Detect which cell encompasses the target text, then output its [X, Y] center coordinate. 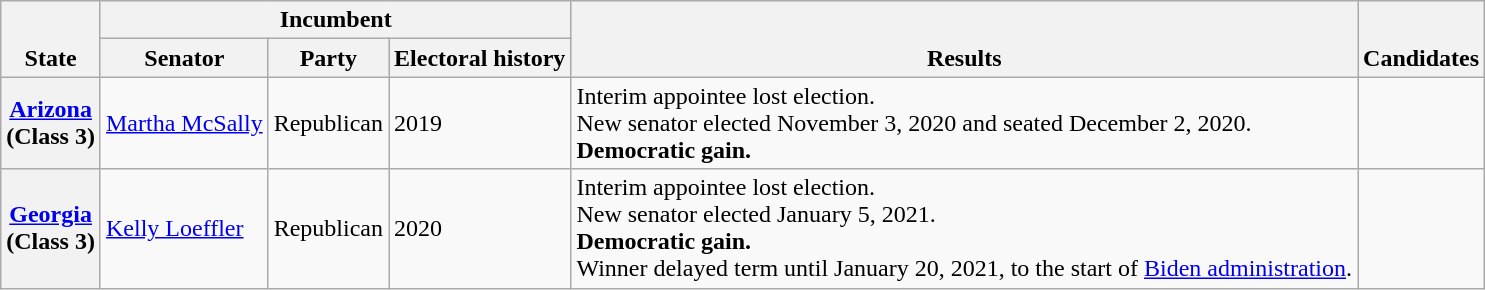
Party [328, 58]
Candidates [1422, 39]
Kelly Loeffler [184, 228]
Results [964, 39]
Senator [184, 58]
2020 [480, 228]
2019 [480, 123]
Interim appointee lost election.New senator elected November 3, 2020 and seated December 2, 2020.Democratic gain. [964, 123]
Incumbent [335, 20]
Georgia(Class 3) [51, 228]
Martha McSally [184, 123]
Arizona(Class 3) [51, 123]
State [51, 39]
Electoral history [480, 58]
